Return the (x, y) coordinate for the center point of the cell that contains the specified text.  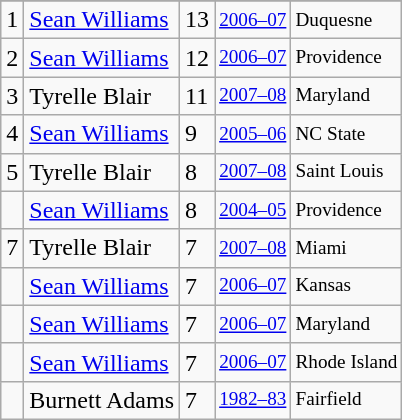
2 (12, 58)
Fairfield (346, 400)
Kansas (346, 286)
1 (12, 20)
11 (198, 96)
Burnett Adams (102, 400)
13 (198, 20)
NC State (346, 134)
12 (198, 58)
2004–05 (253, 210)
2005–06 (253, 134)
4 (12, 134)
1982–83 (253, 400)
5 (12, 172)
Saint Louis (346, 172)
Rhode Island (346, 362)
Duquesne (346, 20)
Miami (346, 248)
9 (198, 134)
3 (12, 96)
